Find where the given text appears and provide that cell's center as (X, Y) coordinate. 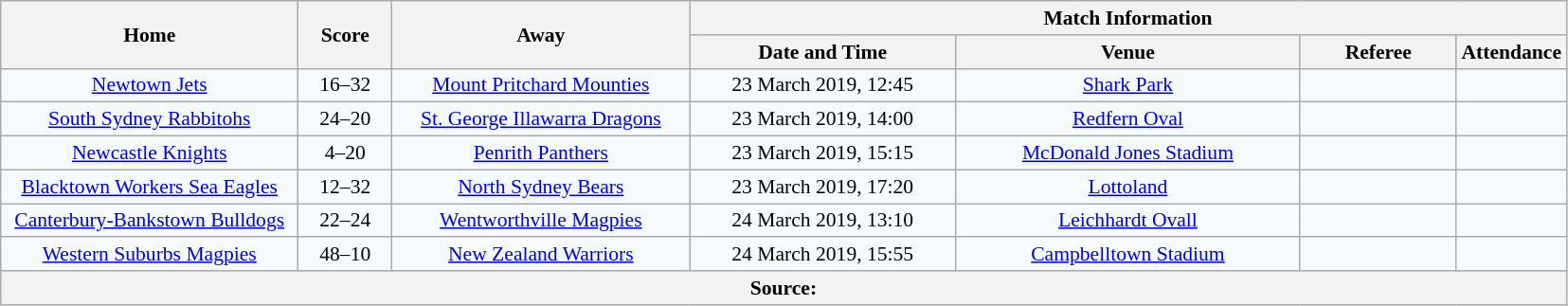
Venue (1128, 52)
Penrith Panthers (541, 153)
23 March 2019, 15:15 (822, 153)
24 March 2019, 15:55 (822, 255)
Away (541, 34)
St. George Illawarra Dragons (541, 119)
Canterbury-Bankstown Bulldogs (150, 221)
24 March 2019, 13:10 (822, 221)
Blacktown Workers Sea Eagles (150, 187)
Wentworthville Magpies (541, 221)
Western Suburbs Magpies (150, 255)
Home (150, 34)
Newtown Jets (150, 85)
Date and Time (822, 52)
South Sydney Rabbitohs (150, 119)
Attendance (1511, 52)
McDonald Jones Stadium (1128, 153)
North Sydney Bears (541, 187)
48–10 (345, 255)
Leichhardt Ovall (1128, 221)
Referee (1378, 52)
Campbelltown Stadium (1128, 255)
23 March 2019, 14:00 (822, 119)
Shark Park (1128, 85)
New Zealand Warriors (541, 255)
12–32 (345, 187)
16–32 (345, 85)
23 March 2019, 17:20 (822, 187)
Newcastle Knights (150, 153)
23 March 2019, 12:45 (822, 85)
22–24 (345, 221)
Lottoland (1128, 187)
Match Information (1127, 18)
24–20 (345, 119)
Redfern Oval (1128, 119)
Source: (784, 288)
Score (345, 34)
4–20 (345, 153)
Mount Pritchard Mounties (541, 85)
